Find where the given text appears and provide that cell's center as [X, Y] coordinate. 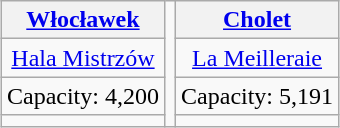
Capacity: 4,200 [82, 96]
Włocławek [82, 20]
Cholet [258, 20]
Hala Mistrzów [82, 58]
La Meilleraie [258, 58]
Capacity: 5,191 [258, 96]
